Capture the cell that displays the provided text and extract its (x, y) central coordinate. 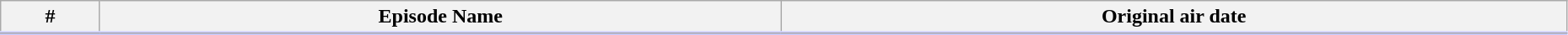
Original air date (1174, 17)
Episode Name (440, 17)
# (51, 17)
